Find where the given text appears and provide that cell's center as (x, y) coordinate. 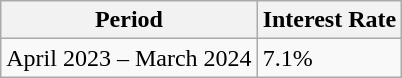
Period (129, 20)
April 2023 – March 2024 (129, 58)
Interest Rate (330, 20)
7.1% (330, 58)
